Detect which cell encompasses the target text, then output its [x, y] center coordinate. 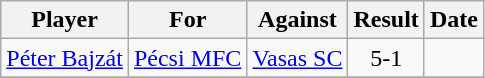
Against [298, 20]
For [187, 20]
Pécsi MFC [187, 58]
5-1 [386, 58]
Result [386, 20]
Péter Bajzát [65, 58]
Vasas SC [298, 58]
Date [454, 20]
Player [65, 20]
